Pinpoint the cell where the given text exists, returning its [X, Y] midpoint coordinate. 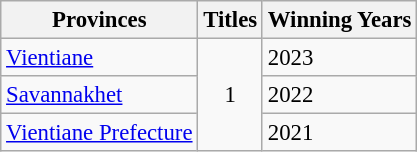
Vientiane Prefecture [100, 133]
2022 [339, 95]
Winning Years [339, 20]
2021 [339, 133]
Titles [230, 20]
Vientiane [100, 58]
Provinces [100, 20]
Savannakhet [100, 95]
2023 [339, 58]
1 [230, 96]
